For the text-containing cell, return its midpoint in (X, Y) coordinate format. 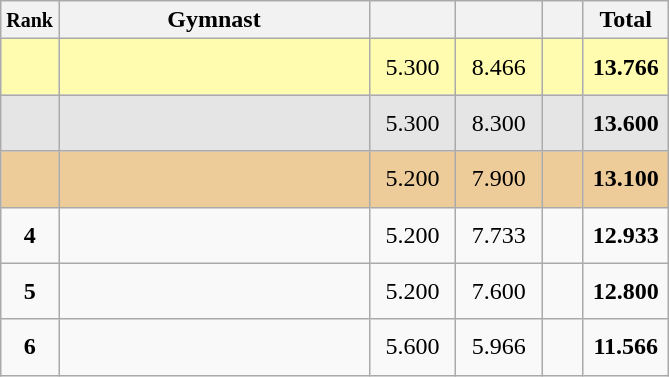
12.800 (626, 291)
5 (30, 291)
7.900 (499, 179)
Rank (30, 20)
8.466 (499, 67)
8.300 (499, 123)
12.933 (626, 235)
6 (30, 347)
7.600 (499, 291)
Gymnast (214, 20)
11.566 (626, 347)
5.966 (499, 347)
13.766 (626, 67)
13.100 (626, 179)
5.600 (413, 347)
Total (626, 20)
7.733 (499, 235)
13.600 (626, 123)
4 (30, 235)
